Output the (X, Y) coordinate of the center of the cell containing the given text.  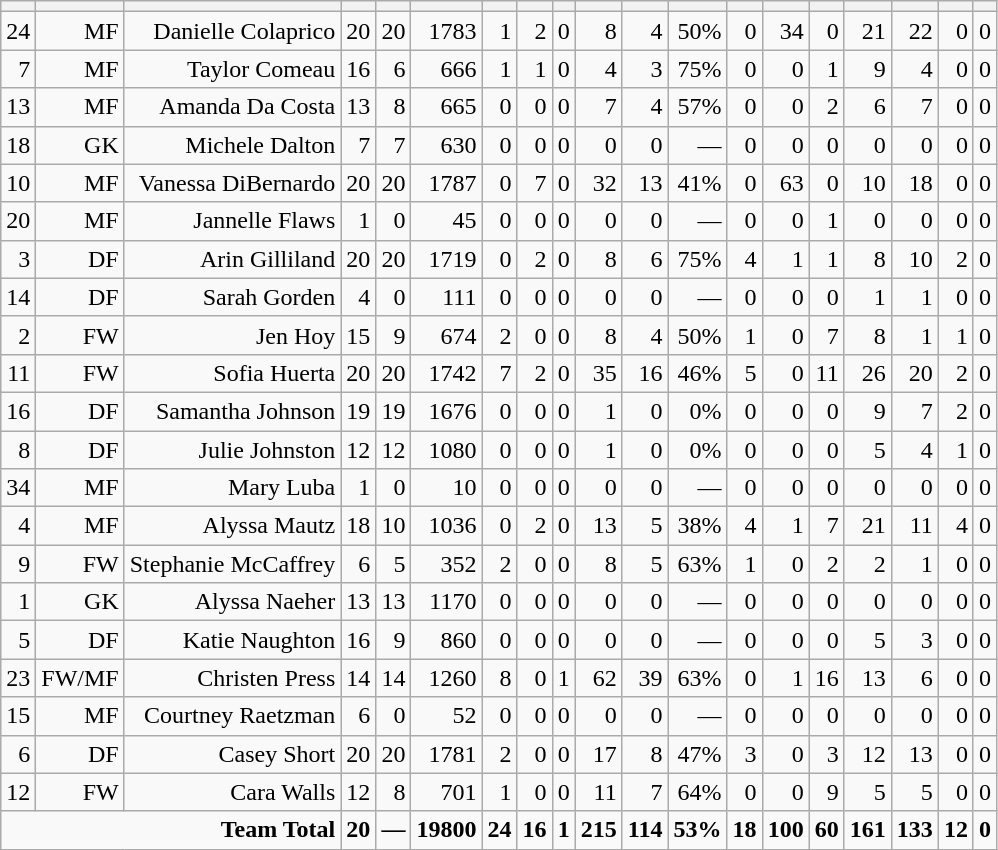
23 (18, 678)
63 (786, 183)
1676 (446, 411)
Mary Luba (232, 488)
17 (598, 754)
Alyssa Mautz (232, 526)
Danielle Colaprico (232, 31)
352 (446, 564)
Vanessa DiBernardo (232, 183)
1742 (446, 373)
Samantha Johnson (232, 411)
Alyssa Naeher (232, 602)
1783 (446, 31)
Cara Walls (232, 792)
666 (446, 69)
Katie Naughton (232, 640)
1260 (446, 678)
1036 (446, 526)
26 (868, 373)
47% (698, 754)
Julie Johnston (232, 449)
41% (698, 183)
32 (598, 183)
62 (598, 678)
Christen Press (232, 678)
Stephanie McCaffrey (232, 564)
Taylor Comeau (232, 69)
Casey Short (232, 754)
674 (446, 335)
64% (698, 792)
701 (446, 792)
1170 (446, 602)
1080 (446, 449)
Courtney Raetzman (232, 716)
Team Total (171, 830)
Sarah Gorden (232, 297)
665 (446, 107)
52 (446, 716)
1781 (446, 754)
22 (914, 31)
39 (645, 678)
35 (598, 373)
161 (868, 830)
Sofia Huerta (232, 373)
Amanda Da Costa (232, 107)
FW/MF (80, 678)
133 (914, 830)
19800 (446, 830)
100 (786, 830)
Arin Gilliland (232, 259)
Jen Hoy (232, 335)
53% (698, 830)
215 (598, 830)
860 (446, 640)
630 (446, 145)
60 (826, 830)
111 (446, 297)
Jannelle Flaws (232, 221)
46% (698, 373)
114 (645, 830)
1719 (446, 259)
1787 (446, 183)
45 (446, 221)
57% (698, 107)
Michele Dalton (232, 145)
38% (698, 526)
